From the cell containing the given text, extract its center point as (X, Y) coordinate. 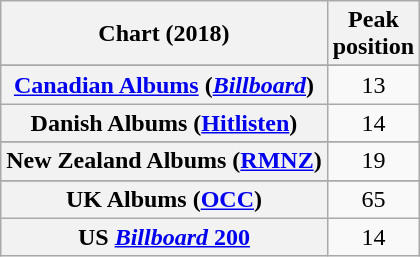
Peakposition (373, 34)
65 (373, 199)
UK Albums (OCC) (164, 199)
13 (373, 85)
Chart (2018) (164, 34)
Danish Albums (Hitlisten) (164, 123)
19 (373, 161)
US Billboard 200 (164, 237)
Canadian Albums (Billboard) (164, 85)
New Zealand Albums (RMNZ) (164, 161)
